From the cell containing the given text, extract its center point as [X, Y] coordinate. 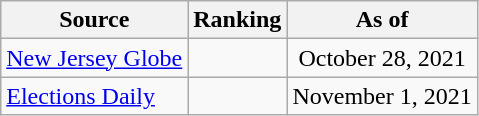
October 28, 2021 [382, 58]
New Jersey Globe [94, 58]
As of [382, 20]
Source [94, 20]
Ranking [238, 20]
November 1, 2021 [382, 96]
Elections Daily [94, 96]
